For the text-containing cell, return its midpoint in [X, Y] coordinate format. 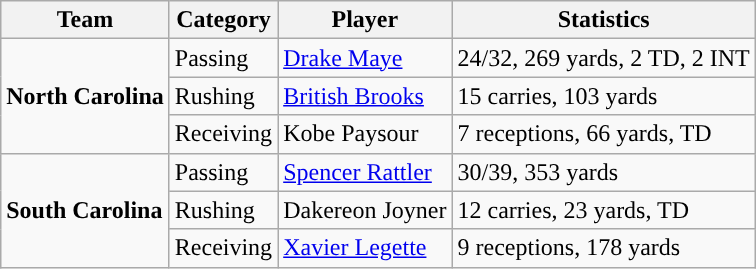
15 carries, 103 yards [604, 96]
Kobe Paysour [365, 134]
North Carolina [86, 96]
12 carries, 23 yards, TD [604, 210]
7 receptions, 66 yards, TD [604, 134]
Category [223, 20]
9 receptions, 178 yards [604, 248]
British Brooks [365, 96]
Spencer Rattler [365, 172]
Xavier Legette [365, 248]
Statistics [604, 20]
Drake Maye [365, 58]
Dakereon Joyner [365, 210]
30/39, 353 yards [604, 172]
Team [86, 20]
Player [365, 20]
24/32, 269 yards, 2 TD, 2 INT [604, 58]
South Carolina [86, 210]
